Scan for the cell matching the given text and deliver its [X, Y] coordinate at center. 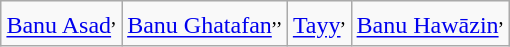
Banu Asad, [62, 24]
Banu Hawāzin, [430, 24]
Banu Ghatafan,, [205, 24]
Tayy, [319, 24]
